For the text-containing cell, return its midpoint in [X, Y] coordinate format. 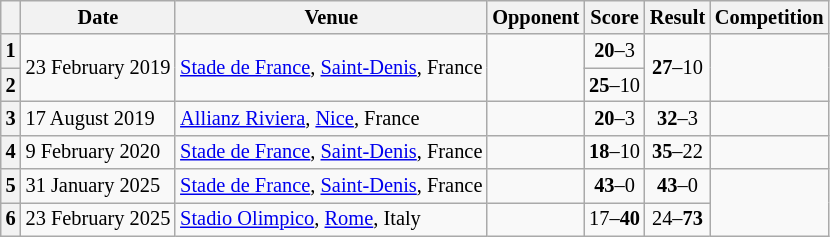
Opponent [536, 17]
3 [11, 118]
Competition [769, 17]
Date [98, 17]
Result [678, 17]
35–22 [678, 152]
Allianz Riviera, Nice, France [331, 118]
Venue [331, 17]
18–10 [614, 152]
17 August 2019 [98, 118]
5 [11, 186]
6 [11, 219]
24–73 [678, 219]
Score [614, 17]
32–3 [678, 118]
31 January 2025 [98, 186]
17–40 [614, 219]
23 February 2025 [98, 219]
1 [11, 51]
27–10 [678, 68]
Stadio Olimpico, Rome, Italy [331, 219]
25–10 [614, 85]
23 February 2019 [98, 68]
2 [11, 85]
9 February 2020 [98, 152]
4 [11, 152]
